Return the (x, y) coordinate for the center point of the cell that contains the specified text.  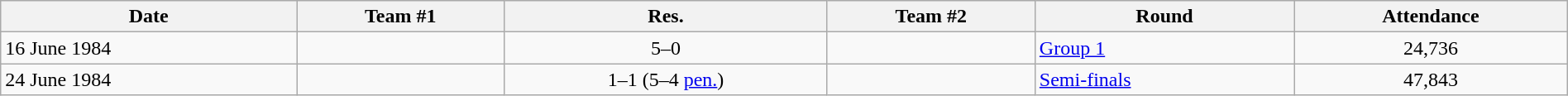
16 June 1984 (149, 48)
5–0 (667, 48)
Semi-finals (1164, 79)
Date (149, 17)
Team #2 (931, 17)
24 June 1984 (149, 79)
Round (1164, 17)
47,843 (1431, 79)
Group 1 (1164, 48)
Res. (667, 17)
24,736 (1431, 48)
Attendance (1431, 17)
Team #1 (400, 17)
1–1 (5–4 pen.) (667, 79)
